Locate the cell with the specified text and output its [X, Y] center coordinate. 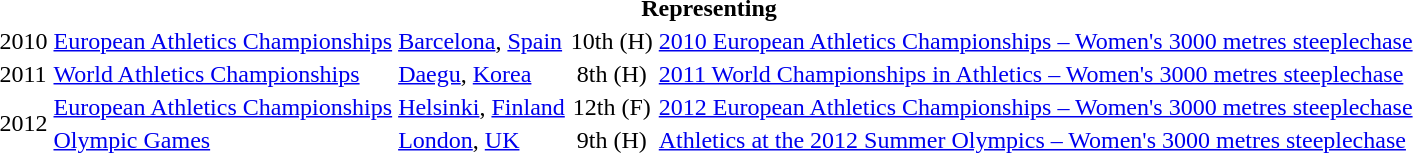
10th (H) [612, 41]
8th (H) [612, 74]
World Athletics Championships [223, 74]
Helsinki, Finland [482, 107]
12th (F) [612, 107]
Barcelona, Spain [482, 41]
Daegu, Korea [482, 74]
